Identify which cell holds the provided text, then report its [x, y] central coordinate. 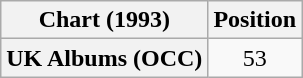
UK Albums (OCC) [104, 58]
Chart (1993) [104, 20]
53 [255, 58]
Position [255, 20]
